Scan for the cell matching the given text and deliver its [x, y] coordinate at center. 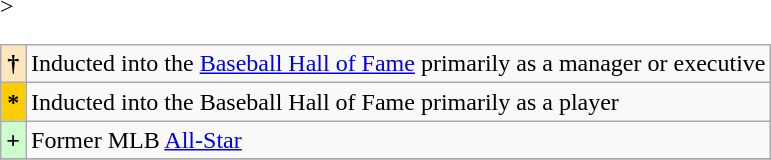
Inducted into the Baseball Hall of Fame primarily as a manager or executive [398, 64]
Inducted into the Baseball Hall of Fame primarily as a player [398, 102]
+ [14, 140]
† [14, 64]
Former MLB All-Star [398, 140]
* [14, 102]
